Scan for the cell matching the given text and deliver its (x, y) coordinate at center. 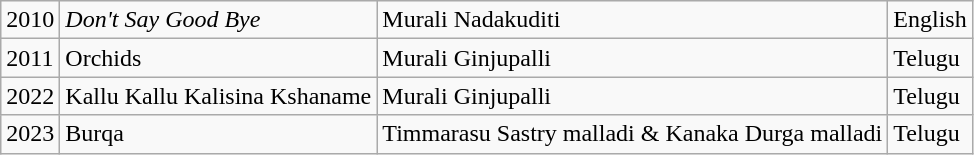
Kallu Kallu Kalisina Kshaname (218, 96)
Don't Say Good Bye (218, 20)
Timmarasu Sastry malladi & Kanaka Durga malladi (632, 134)
2023 (30, 134)
Orchids (218, 58)
English (930, 20)
Murali Nadakuditi (632, 20)
Burqa (218, 134)
2010 (30, 20)
2022 (30, 96)
2011 (30, 58)
